Capture the cell that displays the provided text and extract its [X, Y] central coordinate. 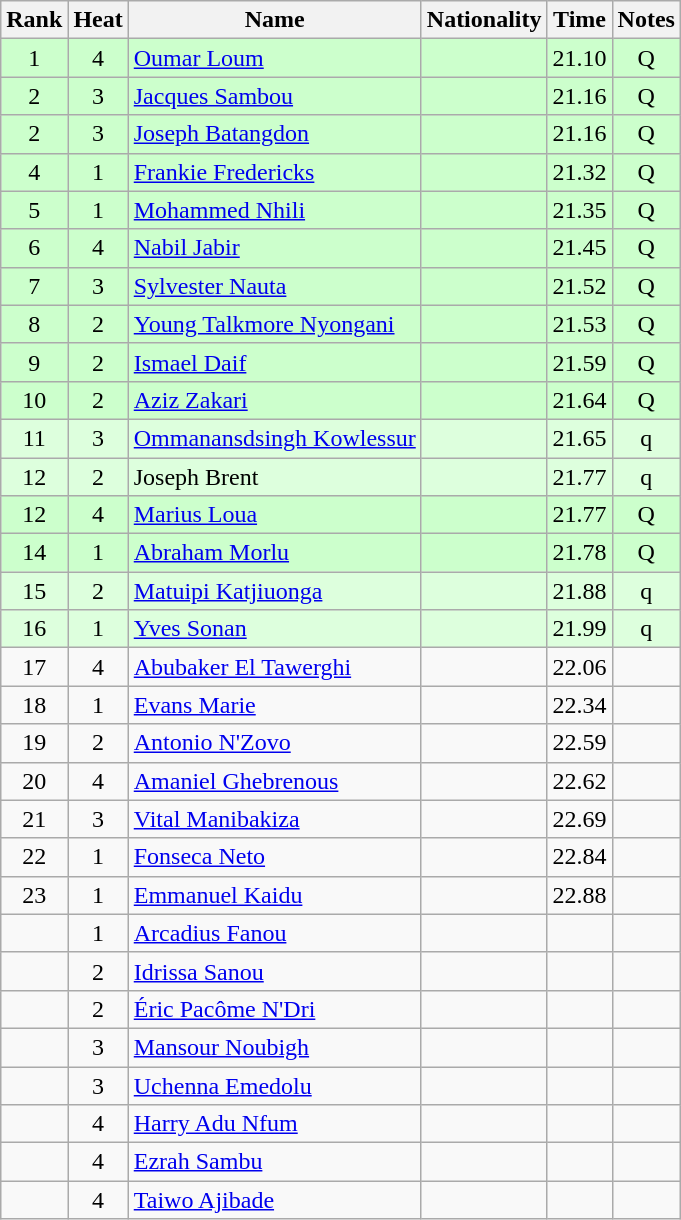
22.34 [580, 705]
Amaniel Ghebrenous [274, 781]
Mohammed Nhili [274, 210]
14 [34, 553]
Jacques Sambou [274, 96]
Mansour Noubigh [274, 1047]
Vital Manibakiza [274, 819]
22.69 [580, 819]
Ezrah Sambu [274, 1162]
Frankie Fredericks [274, 172]
21.65 [580, 438]
7 [34, 286]
Nabil Jabir [274, 248]
Yves Sonan [274, 629]
Notes [646, 20]
21.52 [580, 286]
21.32 [580, 172]
Abraham Morlu [274, 553]
21.88 [580, 591]
18 [34, 705]
Time [580, 20]
Joseph Batangdon [274, 134]
21.64 [580, 400]
Young Talkmore Nyongani [274, 324]
22.62 [580, 781]
Antonio N'Zovo [274, 743]
22.88 [580, 895]
Fonseca Neto [274, 857]
Éric Pacôme N'Dri [274, 1009]
22.84 [580, 857]
Harry Adu Nfum [274, 1124]
Name [274, 20]
21.10 [580, 58]
Marius Loua [274, 515]
19 [34, 743]
16 [34, 629]
22.06 [580, 667]
21 [34, 819]
Ommanansdsingh Kowlessur [274, 438]
Heat [98, 20]
21.35 [580, 210]
21.45 [580, 248]
9 [34, 362]
5 [34, 210]
Sylvester Nauta [274, 286]
Ismael Daif [274, 362]
20 [34, 781]
15 [34, 591]
Taiwo Ajibade [274, 1200]
Abubaker El Tawerghi [274, 667]
Evans Marie [274, 705]
6 [34, 248]
8 [34, 324]
17 [34, 667]
22 [34, 857]
Idrissa Sanou [274, 971]
10 [34, 400]
21.53 [580, 324]
Matuipi Katjiuonga [274, 591]
22.59 [580, 743]
Oumar Loum [274, 58]
21.59 [580, 362]
Aziz Zakari [274, 400]
Nationality [484, 20]
21.99 [580, 629]
Uchenna Emedolu [274, 1085]
Rank [34, 20]
Arcadius Fanou [274, 933]
Emmanuel Kaidu [274, 895]
21.78 [580, 553]
11 [34, 438]
Joseph Brent [274, 477]
23 [34, 895]
